Determine the (x, y) coordinate at the center of the cell enclosing the given text.  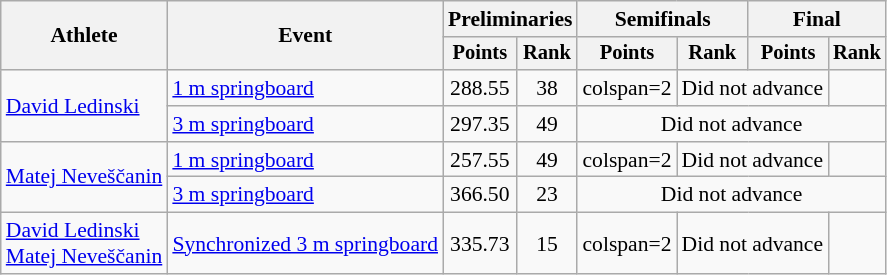
Final (817, 19)
Event (305, 36)
Synchronized 3 m springboard (305, 244)
23 (548, 195)
Athlete (84, 36)
366.50 (480, 195)
257.55 (480, 160)
David Ledinski (84, 106)
Semifinals (662, 19)
15 (548, 244)
335.73 (480, 244)
Matej Neveščanin (84, 178)
297.35 (480, 124)
38 (548, 88)
David Ledinski Matej Neveščanin (84, 244)
Preliminaries (510, 19)
288.55 (480, 88)
